Extract the [x, y] coordinate from the center of the cell holding the provided text.  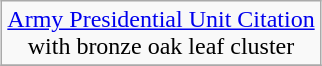
Army Presidential Unit Citationwith bronze oak leaf cluster [161, 34]
